Capture the cell that displays the provided text and extract its (x, y) central coordinate. 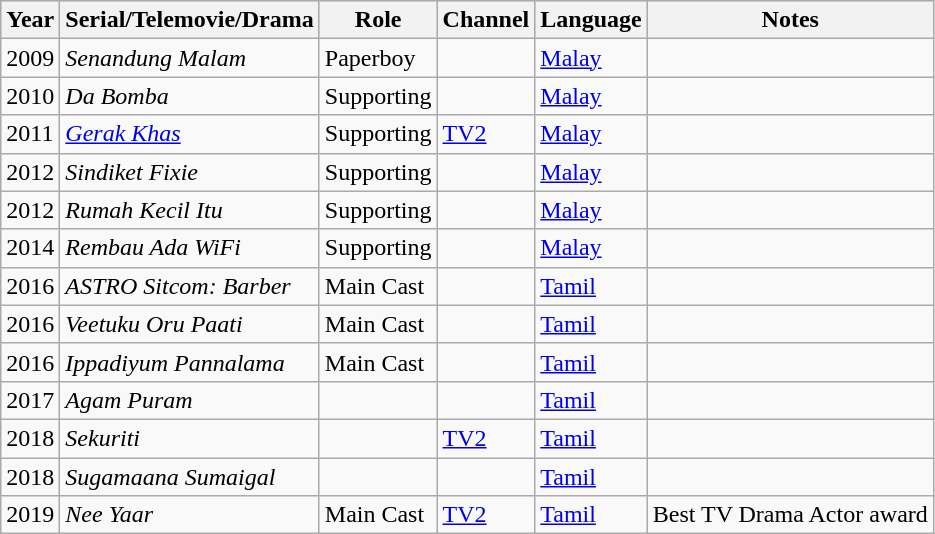
2009 (30, 58)
ASTRO Sitcom: Barber (190, 286)
2014 (30, 248)
Ippadiyum Pannalama (190, 362)
2011 (30, 134)
Paperboy (378, 58)
2019 (30, 515)
Best TV Drama Actor award (790, 515)
Sugamaana Sumaigal (190, 477)
Language (591, 20)
Serial/Telemovie/Drama (190, 20)
Senandung Malam (190, 58)
Rumah Kecil Itu (190, 210)
Sekuriti (190, 438)
Notes (790, 20)
Rembau Ada WiFi (190, 248)
Role (378, 20)
Nee Yaar (190, 515)
Sindiket Fixie (190, 172)
Veetuku Oru Paati (190, 324)
Da Bomba (190, 96)
2017 (30, 400)
2010 (30, 96)
Channel (486, 20)
Gerak Khas (190, 134)
Agam Puram (190, 400)
Year (30, 20)
